Search for the cell housing the specified text and yield its (X, Y) center coordinate. 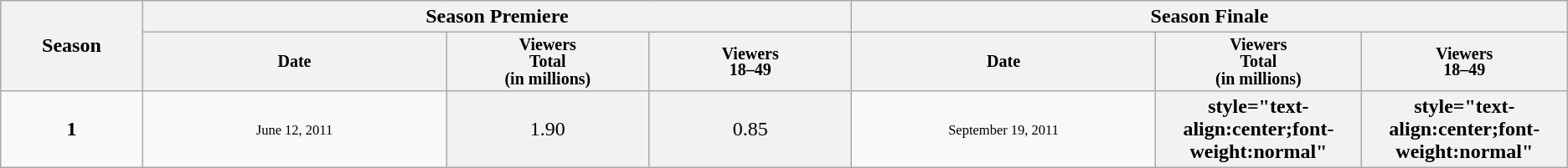
September 19, 2011 (1003, 129)
0.85 (750, 129)
Season (72, 46)
1 (72, 129)
June 12, 2011 (295, 129)
1.90 (548, 129)
Season Finale (1210, 17)
Season Premiere (498, 17)
